For the text-containing cell, return its midpoint in (x, y) coordinate format. 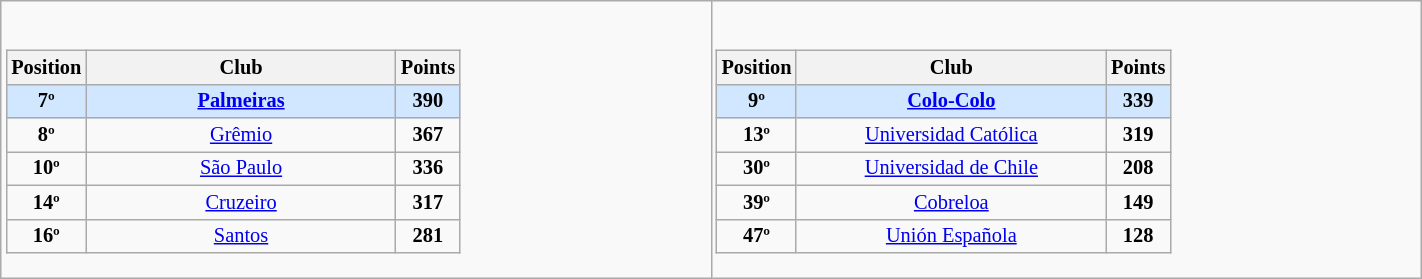
Cobreloa (951, 202)
Palmeiras (241, 101)
Position Club Points 7º Palmeiras 390 8º Grêmio 367 10º São Paulo 336 14º Cruzeiro 317 16º Santos 281 (356, 139)
390 (428, 101)
30º (757, 168)
39º (757, 202)
281 (428, 236)
Universidad Católica (951, 135)
Universidad de Chile (951, 168)
208 (1138, 168)
16º (46, 236)
Colo-Colo (951, 101)
13º (757, 135)
Grêmio (241, 135)
149 (1138, 202)
São Paulo (241, 168)
8º (46, 135)
14º (46, 202)
367 (428, 135)
319 (1138, 135)
Santos (241, 236)
47º (757, 236)
339 (1138, 101)
7º (46, 101)
Cruzeiro (241, 202)
9º (757, 101)
128 (1138, 236)
10º (46, 168)
Unión Española (951, 236)
Position Club Points 9º Colo-Colo 339 13º Universidad Católica 319 30º Universidad de Chile 208 39º Cobreloa 149 47º Unión Española 128 (1066, 139)
336 (428, 168)
317 (428, 202)
